Capture the cell that displays the provided text and extract its [x, y] central coordinate. 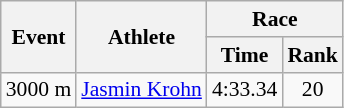
Event [38, 36]
20 [312, 90]
Athlete [142, 36]
Rank [312, 55]
3000 m [38, 90]
4:33.34 [244, 90]
Jasmin Krohn [142, 90]
Race [275, 19]
Time [244, 55]
